From the cell containing the given text, extract its center point as (x, y) coordinate. 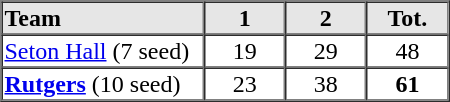
48 (407, 50)
Rutgers (10 seed) (104, 84)
61 (407, 84)
19 (244, 50)
1 (244, 18)
29 (326, 50)
23 (244, 84)
38 (326, 84)
Tot. (407, 18)
Seton Hall (7 seed) (104, 50)
2 (326, 18)
Team (104, 18)
